Capture the cell that displays the provided text and extract its [X, Y] central coordinate. 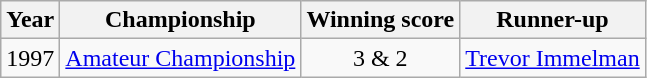
Championship [180, 20]
Amateur Championship [180, 58]
Trevor Immelman [552, 58]
1997 [30, 58]
Winning score [380, 20]
3 & 2 [380, 58]
Runner-up [552, 20]
Year [30, 20]
